For the text-containing cell, return its midpoint in (x, y) coordinate format. 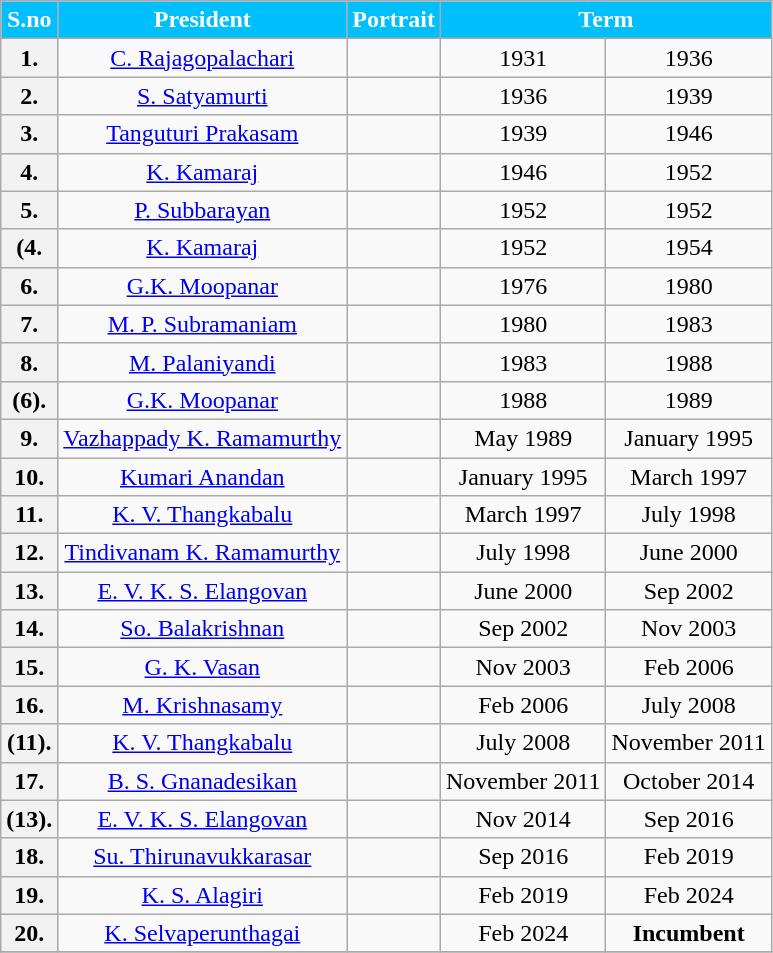
Incumbent (688, 933)
20. (30, 933)
G. K. Vasan (202, 667)
13. (30, 591)
Su. Thirunavukkarasar (202, 857)
Vazhappady K. Ramamurthy (202, 438)
Tindivanam K. Ramamurthy (202, 553)
1976 (522, 286)
1. (30, 58)
President (202, 20)
16. (30, 705)
Kumari Anandan (202, 477)
May 1989 (522, 438)
11. (30, 515)
6. (30, 286)
(6). (30, 400)
Portrait (394, 20)
18. (30, 857)
M. Krishnasamy (202, 705)
1989 (688, 400)
10. (30, 477)
So. Balakrishnan (202, 629)
K. S. Alagiri (202, 895)
12. (30, 553)
S. Satyamurti (202, 96)
M. Palaniyandi (202, 362)
7. (30, 324)
2. (30, 96)
P. Subbarayan (202, 210)
B. S. Gnanadesikan (202, 781)
M. P. Subramaniam (202, 324)
October 2014 (688, 781)
15. (30, 667)
14. (30, 629)
17. (30, 781)
(11). (30, 743)
(4. (30, 248)
4. (30, 172)
5. (30, 210)
Tanguturi Prakasam (202, 134)
(13). (30, 819)
9. (30, 438)
Term (606, 20)
1954 (688, 248)
S.no (30, 20)
Nov 2014 (522, 819)
8. (30, 362)
19. (30, 895)
K. Selvaperunthagai (202, 933)
1931 (522, 58)
C. Rajagopalachari (202, 58)
3. (30, 134)
